Return the [X, Y] coordinate for the center point of the cell that contains the specified text.  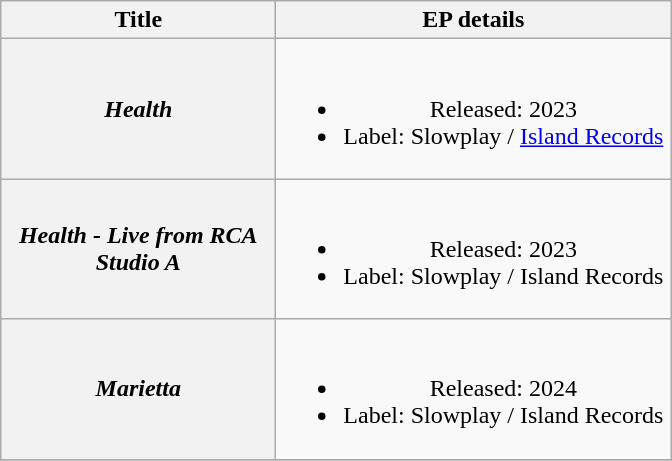
Health - Live from RCA Studio A [138, 249]
EP details [474, 20]
Marietta [138, 389]
Released: 2024Label: Slowplay / Island Records [474, 389]
Title [138, 20]
Health [138, 109]
